Return [x, y] of the center of cell containing provided text 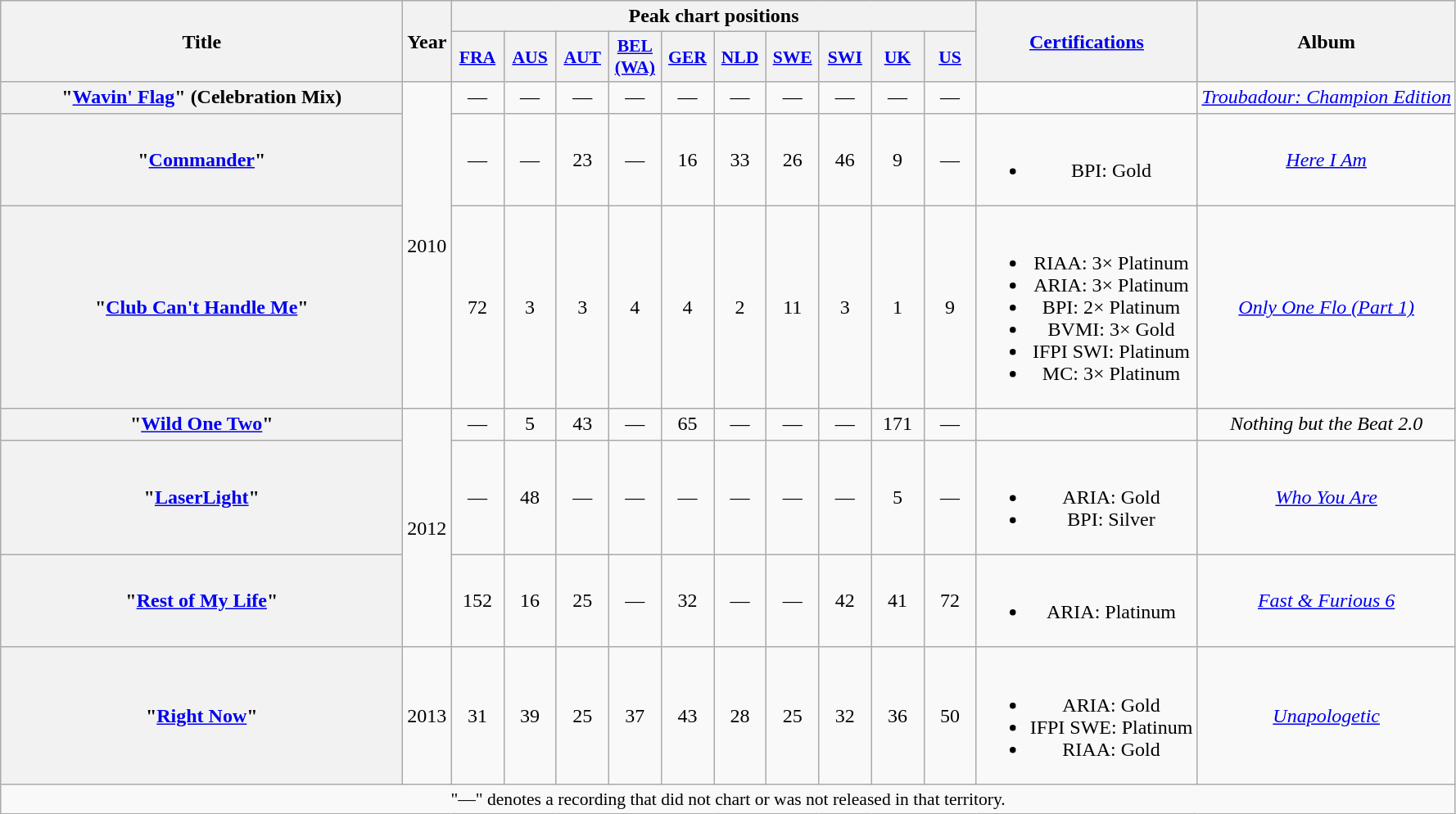
50 [950, 716]
"LaserLight" [201, 497]
39 [530, 716]
NLD [740, 57]
Troubadour: Champion Edition [1327, 97]
ARIA: GoldBPI: Silver [1087, 497]
"Wavin' Flag" (Celebration Mix) [201, 97]
"Commander" [201, 159]
46 [845, 159]
BPI: Gold [1087, 159]
Title [201, 41]
2010 [427, 246]
Unapologetic [1327, 716]
Certifications [1087, 41]
"Wild One Two" [201, 424]
Here I Am [1327, 159]
28 [740, 716]
RIAA: 3× PlatinumARIA: 3× PlatinumBPI: 2× PlatinumBVMI: 3× GoldIFPI SWI: PlatinumMC: 3× Platinum [1087, 307]
23 [582, 159]
Album [1327, 41]
65 [687, 424]
SWE [793, 57]
"—" denotes a recording that did not chart or was not released in that territory. [729, 798]
Fast & Furious 6 [1327, 601]
1 [898, 307]
36 [898, 716]
FRA [477, 57]
Nothing but the Beat 2.0 [1327, 424]
Who You Are [1327, 497]
31 [477, 716]
37 [635, 716]
41 [898, 601]
SWI [845, 57]
"Right Now" [201, 716]
"Rest of My Life" [201, 601]
AUS [530, 57]
171 [898, 424]
UK [898, 57]
Peak chart positions [714, 16]
33 [740, 159]
AUT [582, 57]
42 [845, 601]
2012 [427, 527]
ARIA: GoldIFPI SWE: PlatinumRIAA: Gold [1087, 716]
BEL (WA) [635, 57]
"Club Can't Handle Me" [201, 307]
48 [530, 497]
Only One Flo (Part 1) [1327, 307]
Year [427, 41]
152 [477, 601]
GER [687, 57]
2013 [427, 716]
2 [740, 307]
26 [793, 159]
11 [793, 307]
ARIA: Platinum [1087, 601]
US [950, 57]
